Capture the cell that displays the provided text and extract its [X, Y] central coordinate. 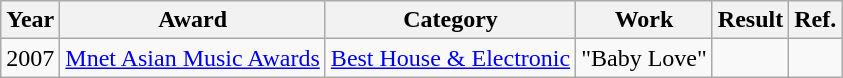
Ref. [816, 20]
Best House & Electronic [450, 58]
Work [644, 20]
Award [193, 20]
Mnet Asian Music Awards [193, 58]
Result [750, 20]
2007 [30, 58]
Year [30, 20]
"Baby Love" [644, 58]
Category [450, 20]
